Pinpoint the cell where the given text exists, returning its (X, Y) midpoint coordinate. 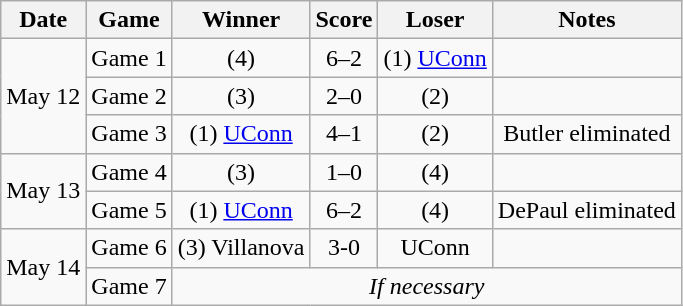
Game 1 (129, 58)
Winner (241, 20)
If necessary (426, 286)
Score (344, 20)
UConn (435, 248)
May 12 (44, 96)
Game 4 (129, 172)
Game 3 (129, 134)
(3) Villanova (241, 248)
DePaul eliminated (586, 210)
May 13 (44, 191)
3-0 (344, 248)
Loser (435, 20)
Notes (586, 20)
Game 7 (129, 286)
2–0 (344, 96)
Butler eliminated (586, 134)
Date (44, 20)
Game 5 (129, 210)
Game (129, 20)
Game 6 (129, 248)
4–1 (344, 134)
1–0 (344, 172)
May 14 (44, 267)
Game 2 (129, 96)
